For the text-containing cell, return its midpoint in [X, Y] coordinate format. 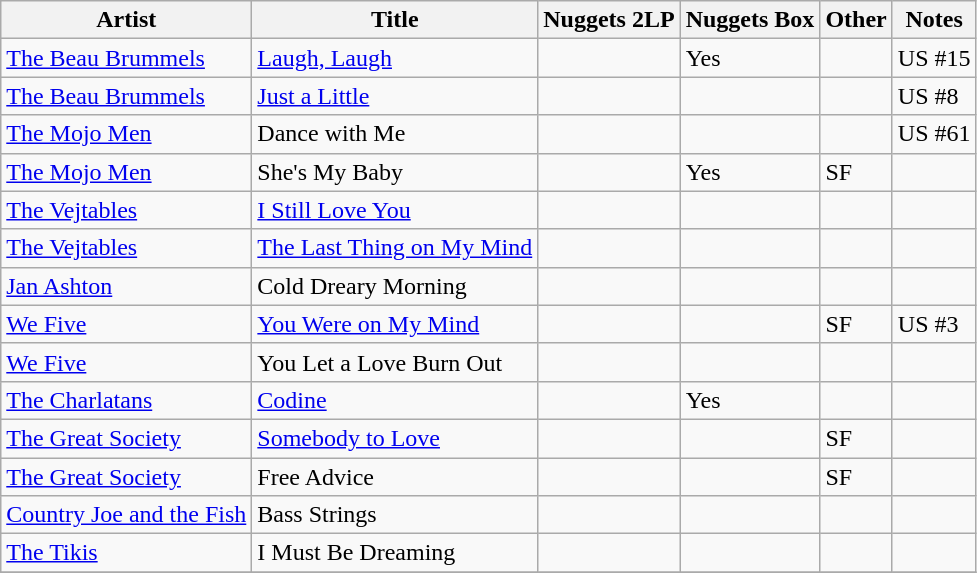
Laugh, Laugh [395, 58]
Jan Ashton [126, 286]
US #3 [934, 324]
Bass Strings [395, 515]
US #8 [934, 96]
The Tikis [126, 553]
Nuggets Box [750, 20]
Codine [395, 400]
The Charlatans [126, 400]
US #15 [934, 58]
Just a Little [395, 96]
Cold Dreary Morning [395, 286]
I Still Love You [395, 210]
Somebody to Love [395, 438]
I Must Be Dreaming [395, 553]
You Let a Love Burn Out [395, 362]
Notes [934, 20]
Free Advice [395, 477]
Dance with Me [395, 134]
Nuggets 2LP [609, 20]
Country Joe and the Fish [126, 515]
You Were on My Mind [395, 324]
Title [395, 20]
Artist [126, 20]
US #61 [934, 134]
Other [856, 20]
She's My Baby [395, 172]
The Last Thing on My Mind [395, 248]
